Capture the cell that displays the provided text and extract its [x, y] central coordinate. 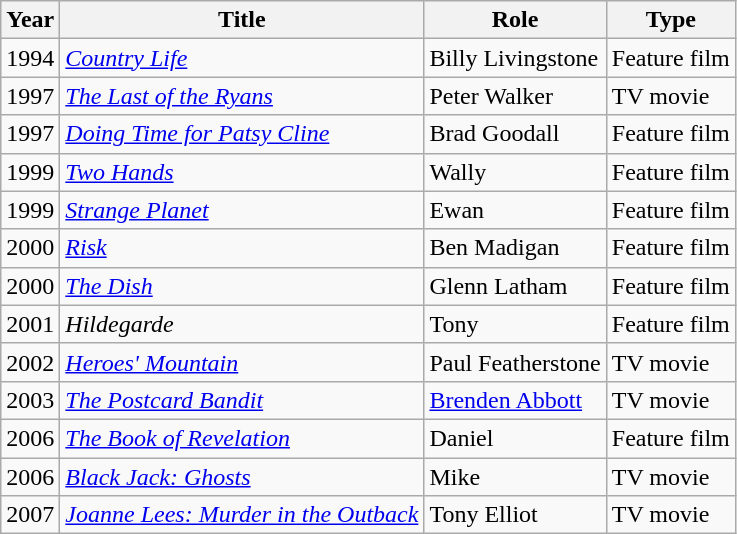
Billy Livingstone [515, 58]
Glenn Latham [515, 286]
2002 [30, 362]
Two Hands [242, 172]
2003 [30, 400]
1994 [30, 58]
2001 [30, 324]
Black Jack: Ghosts [242, 477]
Joanne Lees: Murder in the Outback [242, 515]
Wally [515, 172]
Ewan [515, 210]
The Book of Revelation [242, 438]
Type [670, 20]
Brenden Abbott [515, 400]
Country Life [242, 58]
Paul Featherstone [515, 362]
The Dish [242, 286]
Daniel [515, 438]
2007 [30, 515]
Peter Walker [515, 96]
The Postcard Bandit [242, 400]
Ben Madigan [515, 248]
Strange Planet [242, 210]
Brad Goodall [515, 134]
Mike [515, 477]
The Last of the Ryans [242, 96]
Year [30, 20]
Tony [515, 324]
Tony Elliot [515, 515]
Doing Time for Patsy Cline [242, 134]
Risk [242, 248]
Heroes' Mountain [242, 362]
Hildegarde [242, 324]
Role [515, 20]
Title [242, 20]
